For the text-containing cell, return its midpoint in [X, Y] coordinate format. 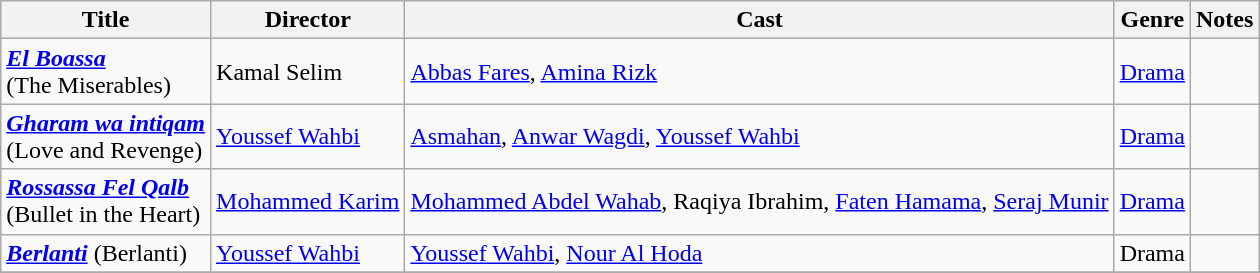
Asmahan, Anwar Wagdi, Youssef Wahbi [760, 136]
Gharam wa intiqam(Love and Revenge) [106, 136]
Cast [760, 20]
Youssef Wahbi, Nour Al Hoda [760, 253]
Title [106, 20]
Kamal Selim [308, 72]
Genre [1152, 20]
Director [308, 20]
Abbas Fares, Amina Rizk [760, 72]
Mohammed Karim [308, 202]
Notes [1224, 20]
Rossassa Fel Qalb(Bullet in the Heart) [106, 202]
Mohammed Abdel Wahab, Raqiya Ibrahim, Faten Hamama, Seraj Munir [760, 202]
El Boassa(The Miserables) [106, 72]
Berlanti (Berlanti) [106, 253]
